For the text-containing cell, return its midpoint in (x, y) coordinate format. 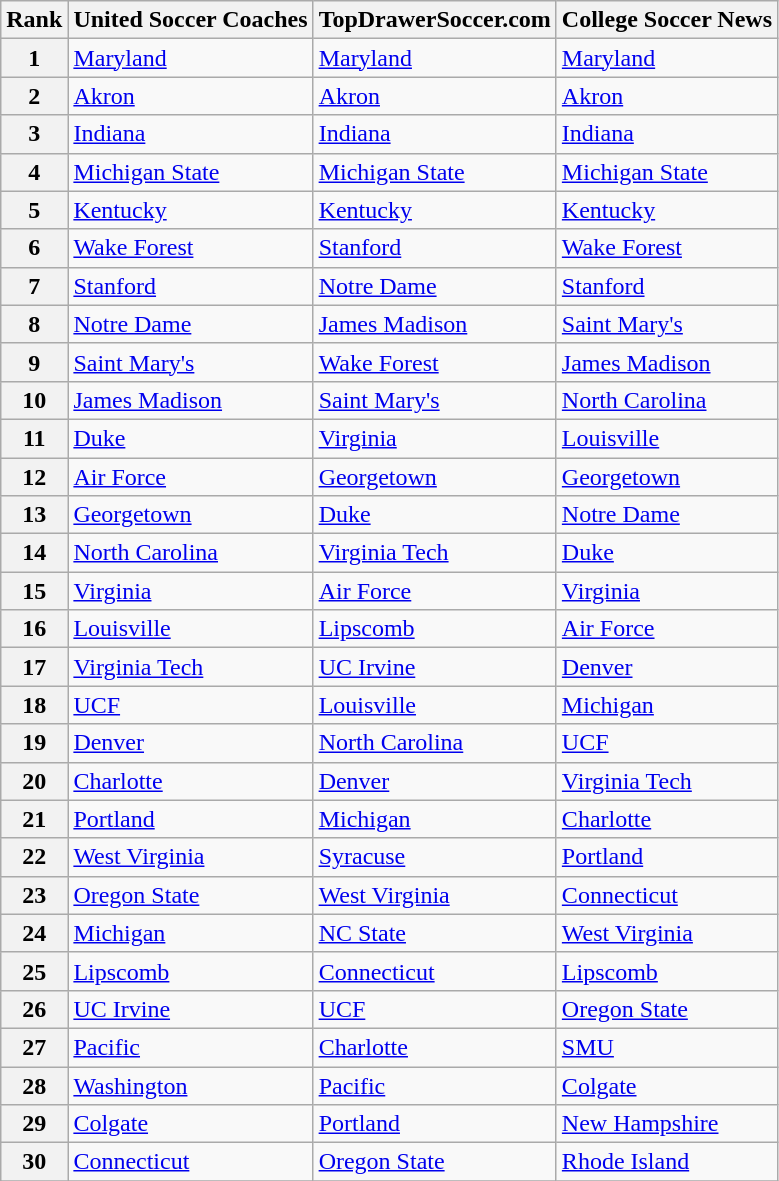
5 (34, 210)
College Soccer News (666, 20)
30 (34, 1162)
SMU (666, 1047)
11 (34, 438)
26 (34, 1009)
7 (34, 286)
6 (34, 248)
14 (34, 553)
24 (34, 933)
Rank (34, 20)
15 (34, 591)
20 (34, 781)
22 (34, 857)
New Hampshire (666, 1124)
17 (34, 667)
Syracuse (434, 857)
12 (34, 477)
2 (34, 96)
TopDrawerSoccer.com (434, 20)
23 (34, 895)
Washington (190, 1085)
21 (34, 819)
United Soccer Coaches (190, 20)
Rhode Island (666, 1162)
1 (34, 58)
NC State (434, 933)
13 (34, 515)
25 (34, 971)
18 (34, 705)
29 (34, 1124)
4 (34, 172)
8 (34, 324)
16 (34, 629)
9 (34, 362)
19 (34, 743)
27 (34, 1047)
10 (34, 400)
3 (34, 134)
28 (34, 1085)
